Locate the cell with the specified text and output its [x, y] center coordinate. 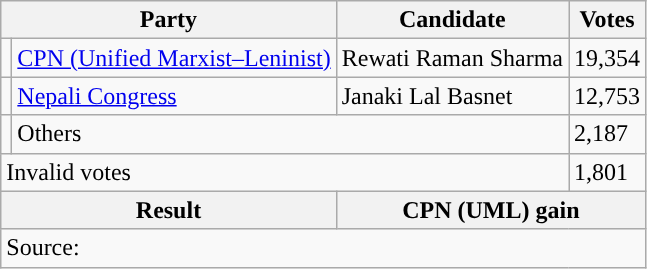
Candidate [452, 20]
CPN (UML) gain [490, 210]
Janaki Lal Basnet [452, 96]
Nepali Congress [174, 96]
Others [290, 134]
Votes [608, 20]
Rewati Raman Sharma [452, 58]
12,753 [608, 96]
19,354 [608, 58]
CPN (Unified Marxist–Leninist) [174, 58]
1,801 [608, 172]
Result [168, 210]
Invalid votes [285, 172]
2,187 [608, 134]
Source: [324, 248]
Party [168, 20]
